Provide the [x, y] coordinate of the cell's center where the given text is located.  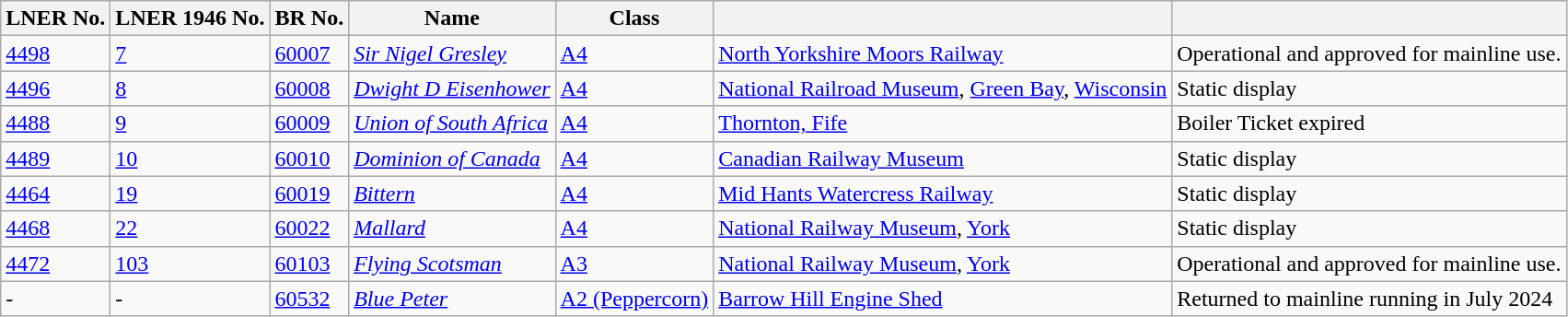
Returned to mainline running in July 2024 [1369, 299]
Boiler Ticket expired [1369, 123]
10 [190, 158]
8 [190, 88]
A2 (Peppercorn) [634, 299]
Flying Scotsman [452, 264]
Sir Nigel Gresley [452, 53]
103 [190, 264]
22 [190, 229]
4489 [55, 158]
Name [452, 18]
60010 [309, 158]
19 [190, 194]
National Railroad Museum, Green Bay, Wisconsin [943, 88]
Mid Hants Watercress Railway [943, 194]
Thornton, Fife [943, 123]
Union of South Africa [452, 123]
4498 [55, 53]
4472 [55, 264]
Mallard [452, 229]
4488 [55, 123]
4496 [55, 88]
LNER No. [55, 18]
Blue Peter [452, 299]
60022 [309, 229]
4464 [55, 194]
BR No. [309, 18]
60532 [309, 299]
Class [634, 18]
Bittern [452, 194]
4468 [55, 229]
60103 [309, 264]
7 [190, 53]
LNER 1946 No. [190, 18]
60008 [309, 88]
9 [190, 123]
60009 [309, 123]
60019 [309, 194]
Dwight D Eisenhower [452, 88]
A3 [634, 264]
North Yorkshire Moors Railway [943, 53]
Barrow Hill Engine Shed [943, 299]
Canadian Railway Museum [943, 158]
60007 [309, 53]
Dominion of Canada [452, 158]
